Determine the [x, y] coordinate at the center of the cell enclosing the given text.  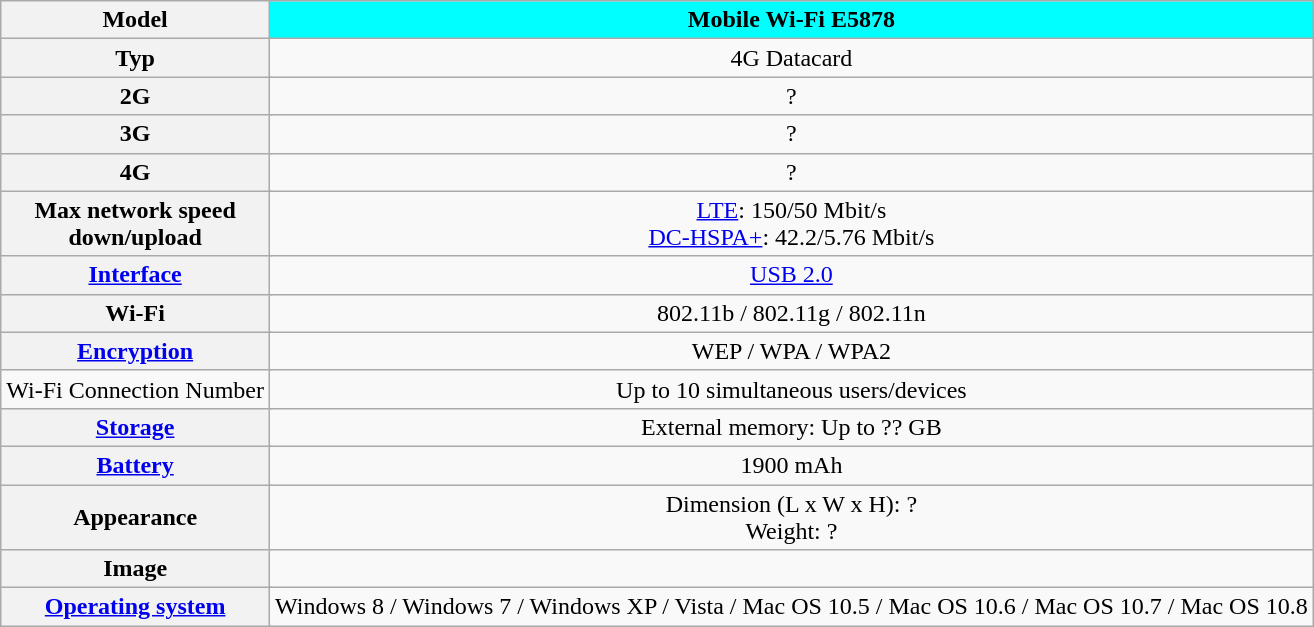
USB 2.0 [791, 275]
External memory: Up to ?? GB [791, 427]
1900 mAh [791, 465]
Operating system [136, 607]
LTE: 150/50 Mbit/sDC-HSPA+: 42.2/5.76 Mbit/s [791, 224]
Windows 8 / Windows 7 / Windows XP / Vista / Mac OS 10.5 / Mac OS 10.6 / Mac OS 10.7 / Mac OS 10.8 [791, 607]
Model [136, 20]
802.11b / 802.11g / 802.11n [791, 313]
Up to 10 simultaneous users/devices [791, 389]
4G Datacard [791, 58]
2G [136, 96]
4G [136, 172]
Dimension (L x W x H): ?Weight: ? [791, 516]
Image [136, 569]
Typ [136, 58]
Encryption [136, 351]
Max network speeddown/upload [136, 224]
Storage [136, 427]
WEP / WPA / WPA2 [791, 351]
Battery [136, 465]
Wi-Fi [136, 313]
Mobile Wi-Fi E5878 [791, 20]
Appearance [136, 516]
Wi-Fi Connection Number [136, 389]
Interface [136, 275]
3G [136, 134]
